Detect which cell encompasses the target text, then output its (X, Y) center coordinate. 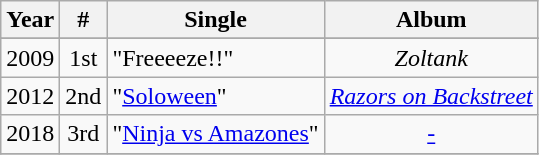
"Freeeeze!!" (216, 58)
Year (30, 20)
Razors on Backstreet (431, 96)
"Ninja vs Amazones" (216, 134)
2009 (30, 58)
2012 (30, 96)
1st (84, 58)
2nd (84, 96)
# (84, 20)
3rd (84, 134)
Single (216, 20)
2018 (30, 134)
"Soloween" (216, 96)
- (431, 134)
Zoltank (431, 58)
Album (431, 20)
